Determine the [x, y] coordinate at the center of the cell enclosing the given text.  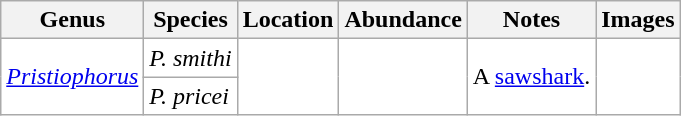
Genus [72, 20]
Location [288, 20]
Images [638, 20]
Pristiophorus [72, 77]
Notes [531, 20]
Abundance [403, 20]
P. pricei [190, 96]
Species [190, 20]
A sawshark. [531, 77]
P. smithi [190, 58]
